Find where the given text appears and provide that cell's center as [X, Y] coordinate. 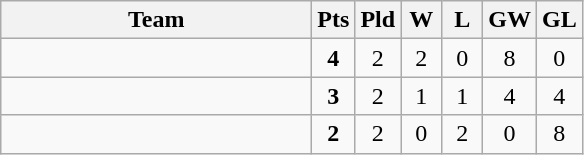
Team [156, 20]
GW [510, 20]
L [462, 20]
Pts [334, 20]
3 [334, 96]
W [422, 20]
Pld [378, 20]
GL [559, 20]
